From the cell containing the given text, extract its center point as (X, Y) coordinate. 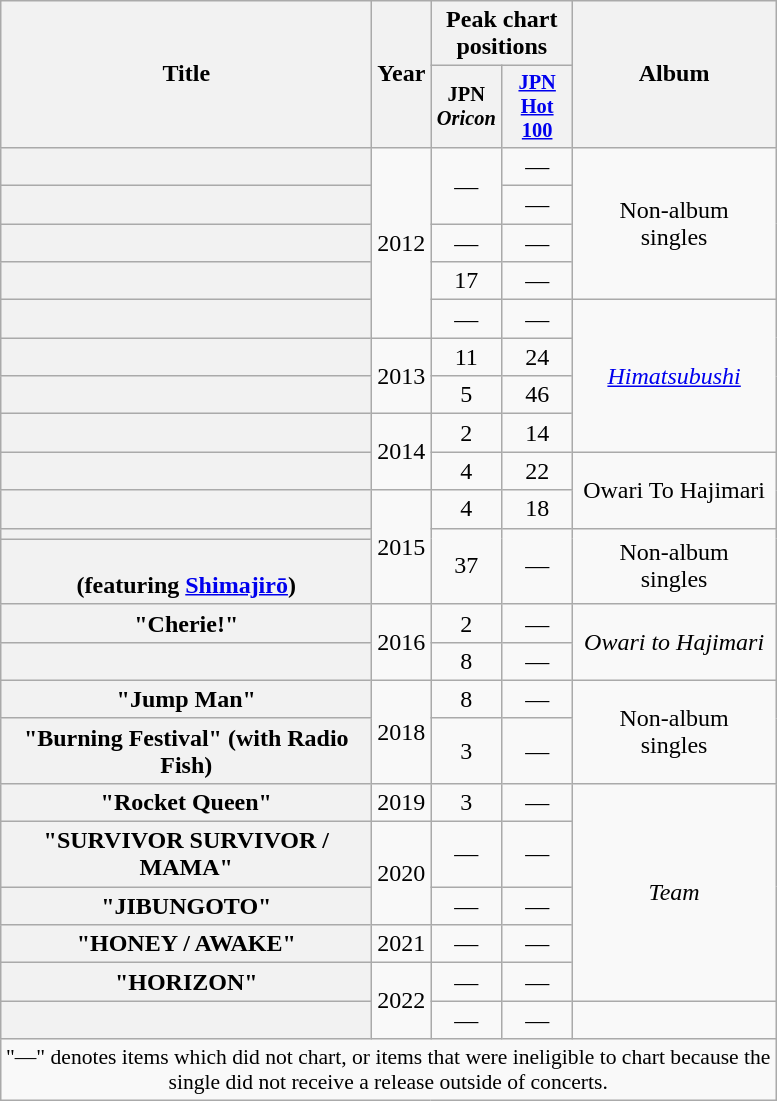
Owari to Hajimari (674, 642)
2016 (402, 642)
JPN Oricon (466, 107)
Owari To Hajimari (674, 490)
"SURVIVOR SURVIVOR / MAMA" (186, 854)
"HONEY / AWAKE" (186, 944)
5 (466, 395)
2013 (402, 376)
2019 (402, 802)
2012 (402, 242)
2020 (402, 874)
37 (466, 566)
2015 (402, 547)
JPN Hot 100 (538, 107)
22 (538, 471)
Peak chart positions (502, 34)
11 (466, 357)
17 (466, 281)
2022 (402, 1001)
Album (674, 74)
2018 (402, 732)
Himatsubushi (674, 376)
Year (402, 74)
"HORIZON" (186, 982)
"Jump Man" (186, 699)
"Cherie!" (186, 623)
"Rocket Queen" (186, 802)
"JIBUNGOTO" (186, 906)
2021 (402, 944)
14 (538, 433)
(featuring Shimajirō) (186, 572)
Team (674, 892)
2014 (402, 452)
Title (186, 74)
18 (538, 509)
24 (538, 357)
"—" denotes items which did not chart, or items that were ineligible to chart because the single did not receive a release outside of concerts. (388, 1070)
"Burning Festival" (with Radio Fish) (186, 750)
46 (538, 395)
